Extract the (X, Y) coordinate from the center of the cell holding the provided text.  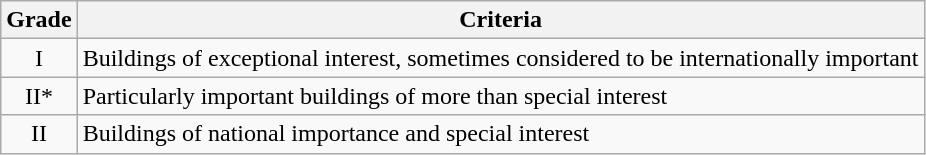
Particularly important buildings of more than special interest (500, 96)
Grade (39, 20)
Buildings of exceptional interest, sometimes considered to be internationally important (500, 58)
II (39, 134)
Buildings of national importance and special interest (500, 134)
II* (39, 96)
I (39, 58)
Criteria (500, 20)
